Return [x, y] of the center of cell containing provided text 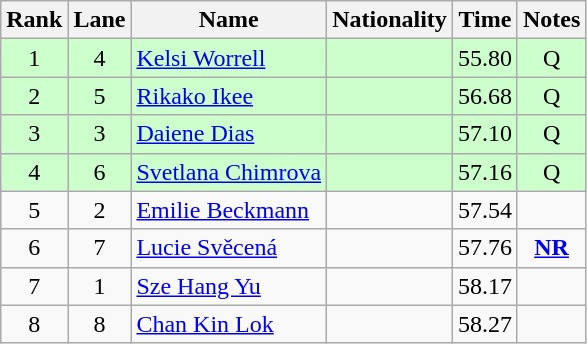
55.80 [484, 58]
Rank [34, 20]
Chan Kin Lok [229, 324]
Rikako Ikee [229, 96]
58.27 [484, 324]
57.76 [484, 248]
Daiene Dias [229, 134]
58.17 [484, 286]
57.54 [484, 210]
57.16 [484, 172]
56.68 [484, 96]
Nationality [390, 20]
Notes [551, 20]
Kelsi Worrell [229, 58]
Name [229, 20]
Time [484, 20]
Svetlana Chimrova [229, 172]
Lucie Svěcená [229, 248]
57.10 [484, 134]
Emilie Beckmann [229, 210]
Lane [100, 20]
NR [551, 248]
Sze Hang Yu [229, 286]
